From the cell containing the given text, extract its center point as (x, y) coordinate. 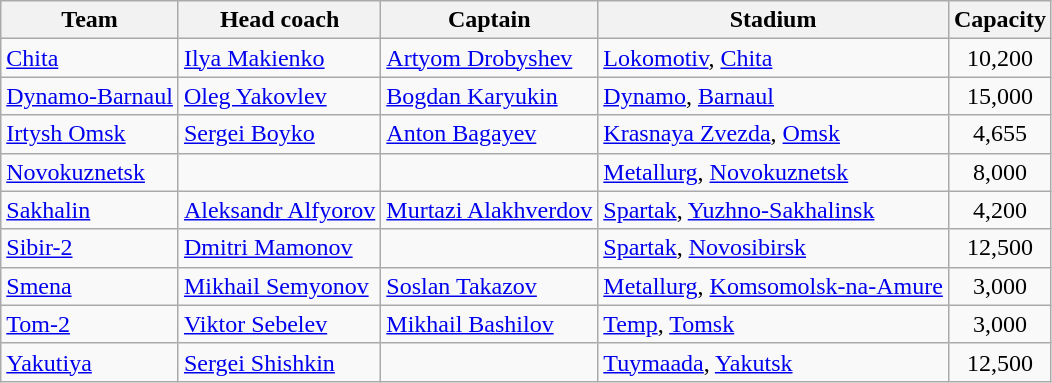
Irtysh Omsk (90, 134)
Yakutiya (90, 362)
Mikhail Bashilov (490, 324)
Bogdan Karyukin (490, 96)
Spartak, Yuzhno-Sakhalinsk (774, 210)
Sergei Boyko (279, 134)
Lokomotiv, Chita (774, 58)
Tom-2 (90, 324)
Temp, Tomsk (774, 324)
Dynamo, Barnaul (774, 96)
Metallurg, Komsomolsk-na-Amure (774, 286)
Team (90, 20)
Capacity (1000, 20)
Anton Bagayev (490, 134)
Novokuznetsk (90, 172)
15,000 (1000, 96)
Viktor Sebelev (279, 324)
Captain (490, 20)
Aleksandr Alfyorov (279, 210)
Sergei Shishkin (279, 362)
4,655 (1000, 134)
10,200 (1000, 58)
Tuymaada, Yakutsk (774, 362)
Stadium (774, 20)
Mikhail Semyonov (279, 286)
Head coach (279, 20)
Soslan Takazov (490, 286)
Krasnaya Zvezda, Omsk (774, 134)
Murtazi Alakhverdov (490, 210)
Dynamo-Barnaul (90, 96)
Oleg Yakovlev (279, 96)
Sibir-2 (90, 248)
Sakhalin (90, 210)
4,200 (1000, 210)
Chita (90, 58)
Artyom Drobyshev (490, 58)
Dmitri Mamonov (279, 248)
Ilya Makienko (279, 58)
Metallurg, Novokuznetsk (774, 172)
8,000 (1000, 172)
Smena (90, 286)
Spartak, Novosibirsk (774, 248)
